Scan for the cell matching the given text and deliver its (x, y) coordinate at center. 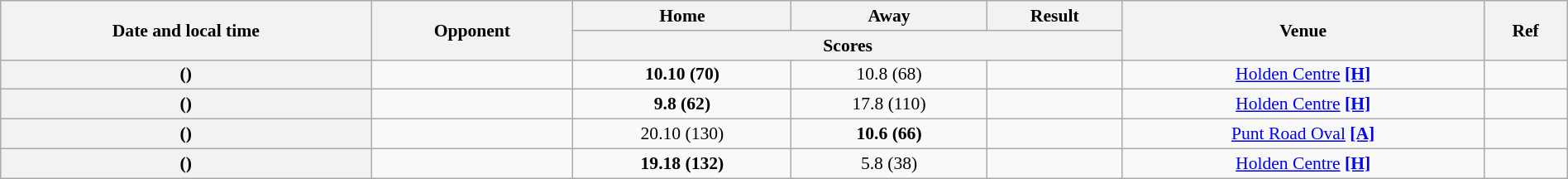
17.8 (110) (889, 104)
Date and local time (186, 30)
19.18 (132) (682, 163)
Opponent (472, 30)
10.10 (70) (682, 75)
5.8 (38) (889, 163)
Ref (1525, 30)
10.8 (68) (889, 75)
Scores (848, 46)
Result (1054, 16)
Home (682, 16)
Venue (1303, 30)
Away (889, 16)
Punt Road Oval [A] (1303, 134)
9.8 (62) (682, 104)
10.6 (66) (889, 134)
20.10 (130) (682, 134)
